Find where the given text appears and provide that cell's center as [x, y] coordinate. 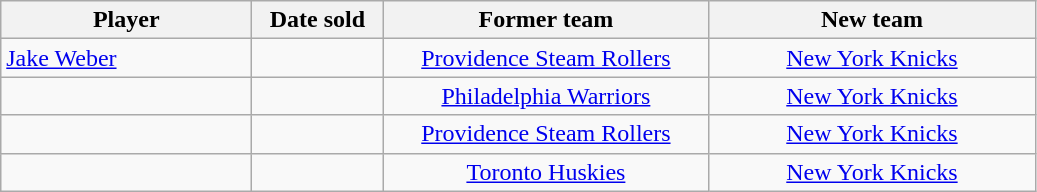
Philadelphia Warriors [546, 96]
Toronto Huskies [546, 172]
Jake Weber [126, 58]
Former team [546, 20]
Date sold [318, 20]
New team [872, 20]
Player [126, 20]
